From the cell containing the given text, extract its center point as (X, Y) coordinate. 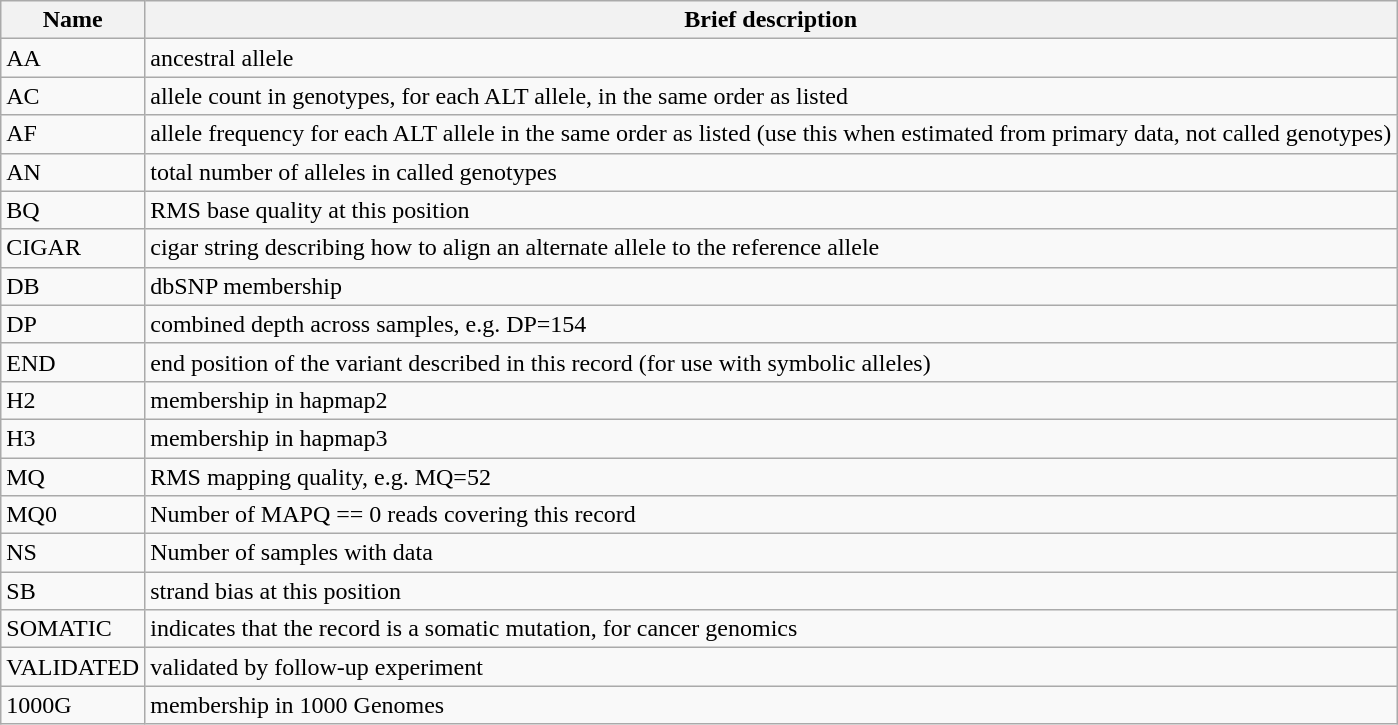
cigar string describing how to align an alternate allele to the reference allele (771, 248)
DP (73, 324)
allele frequency for each ALT allele in the same order as listed (use this when estimated from primary data, not called genotypes) (771, 134)
total number of alleles in called genotypes (771, 172)
allele count in genotypes, for each ALT allele, in the same order as listed (771, 96)
MQ0 (73, 515)
membership in 1000 Genomes (771, 705)
DB (73, 286)
H2 (73, 400)
AF (73, 134)
membership in hapmap2 (771, 400)
Number of samples with data (771, 553)
RMS base quality at this position (771, 210)
membership in hapmap3 (771, 438)
CIGAR (73, 248)
VALIDATED (73, 667)
END (73, 362)
validated by follow-up experiment (771, 667)
BQ (73, 210)
AC (73, 96)
1000G (73, 705)
strand bias at this position (771, 591)
RMS mapping quality, e.g. MQ=52 (771, 477)
indicates that the record is a somatic mutation, for cancer genomics (771, 629)
end position of the variant described in this record (for use with symbolic alleles) (771, 362)
SOMATIC (73, 629)
Name (73, 20)
Brief description (771, 20)
combined depth across samples, e.g. DP=154 (771, 324)
AA (73, 58)
SB (73, 591)
Number of MAPQ == 0 reads covering this record (771, 515)
ancestral allele (771, 58)
AN (73, 172)
MQ (73, 477)
dbSNP membership (771, 286)
H3 (73, 438)
NS (73, 553)
